Scan for the cell matching the given text and deliver its [x, y] coordinate at center. 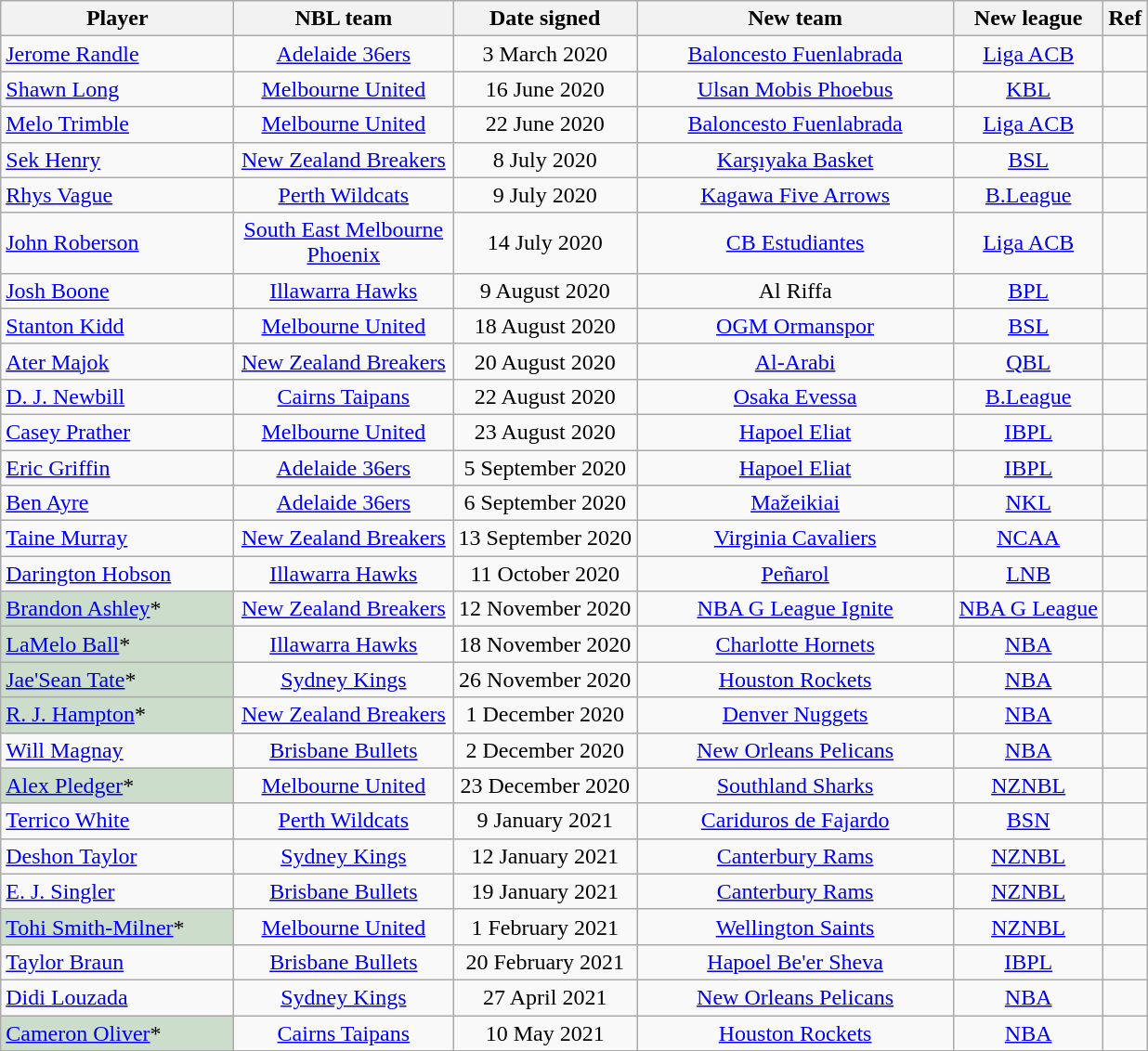
19 January 2021 [545, 891]
Cameron Oliver* [117, 1033]
18 August 2020 [545, 326]
10 May 2021 [545, 1033]
20 August 2020 [545, 361]
LaMelo Ball* [117, 644]
22 August 2020 [545, 396]
South East Melbourne Phoenix [344, 243]
22 June 2020 [545, 124]
NKL [1029, 503]
Rhys Vague [117, 195]
26 November 2020 [545, 680]
BPL [1029, 291]
Taine Murray [117, 538]
Wellington Saints [795, 927]
18 November 2020 [545, 644]
Southland Sharks [795, 785]
12 November 2020 [545, 609]
1 December 2020 [545, 715]
11 October 2020 [545, 574]
Ben Ayre [117, 503]
Denver Nuggets [795, 715]
12 January 2021 [545, 856]
Virginia Cavaliers [795, 538]
D. J. Newbill [117, 396]
Ulsan Mobis Phoebus [795, 89]
Ref [1126, 19]
14 July 2020 [545, 243]
Eric Griffin [117, 467]
2 December 2020 [545, 750]
BSN [1029, 821]
Jerome Randle [117, 54]
R. J. Hampton* [117, 715]
NBL team [344, 19]
5 September 2020 [545, 467]
27 April 2021 [545, 997]
Kagawa Five Arrows [795, 195]
Josh Boone [117, 291]
20 February 2021 [545, 962]
23 December 2020 [545, 785]
Charlotte Hornets [795, 644]
Tohi Smith-Milner* [117, 927]
CB Estudiantes [795, 243]
3 March 2020 [545, 54]
16 June 2020 [545, 89]
NCAA [1029, 538]
Peñarol [795, 574]
Mažeikiai [795, 503]
Cariduros de Fajardo [795, 821]
Deshon Taylor [117, 856]
Sek Henry [117, 160]
1 February 2021 [545, 927]
Jae'Sean Tate* [117, 680]
Ater Majok [117, 361]
Osaka Evessa [795, 396]
OGM Ormanspor [795, 326]
Terrico White [117, 821]
NBA G League Ignite [795, 609]
NBA G League [1029, 609]
New team [795, 19]
Date signed [545, 19]
9 July 2020 [545, 195]
LNB [1029, 574]
9 August 2020 [545, 291]
Darington Hobson [117, 574]
New league [1029, 19]
9 January 2021 [545, 821]
8 July 2020 [545, 160]
Hapoel Be'er Sheva [795, 962]
Will Magnay [117, 750]
Shawn Long [117, 89]
KBL [1029, 89]
13 September 2020 [545, 538]
Alex Pledger* [117, 785]
Brandon Ashley* [117, 609]
Casey Prather [117, 432]
23 August 2020 [545, 432]
John Roberson [117, 243]
Didi Louzada [117, 997]
Stanton Kidd [117, 326]
QBL [1029, 361]
Al-Arabi [795, 361]
Karşıyaka Basket [795, 160]
Player [117, 19]
6 September 2020 [545, 503]
E. J. Singler [117, 891]
Al Riffa [795, 291]
Taylor Braun [117, 962]
Melo Trimble [117, 124]
